Return the [x, y] coordinate for the center point of the cell that contains the specified text.  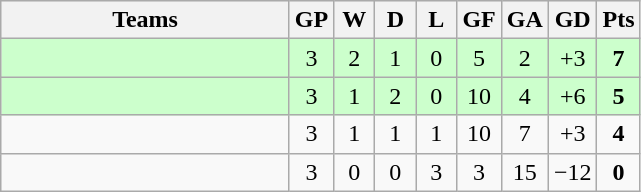
Pts [618, 20]
GP [311, 20]
GF [479, 20]
D [396, 20]
−12 [572, 172]
GD [572, 20]
15 [524, 172]
L [436, 20]
GA [524, 20]
W [354, 20]
Teams [146, 20]
+6 [572, 96]
